Detect which cell encompasses the target text, then output its [x, y] center coordinate. 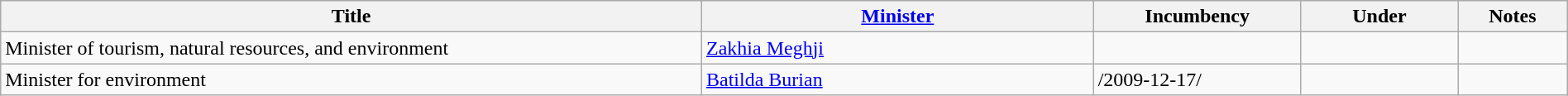
Minister of tourism, natural resources, and environment [351, 48]
Minister [898, 17]
Minister for environment [351, 79]
Zakhia Meghji [898, 48]
Incumbency [1198, 17]
/2009-12-17/ [1198, 79]
Batilda Burian [898, 79]
Notes [1513, 17]
Title [351, 17]
Under [1379, 17]
